Search for the cell housing the specified text and yield its (X, Y) center coordinate. 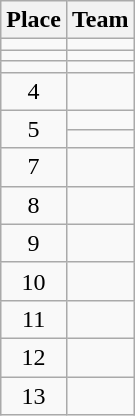
7 (34, 167)
5 (34, 129)
13 (34, 395)
11 (34, 319)
8 (34, 205)
12 (34, 357)
10 (34, 281)
Team (100, 20)
Place (34, 20)
9 (34, 243)
4 (34, 91)
